Output the [x, y] coordinate of the center of the cell containing the given text.  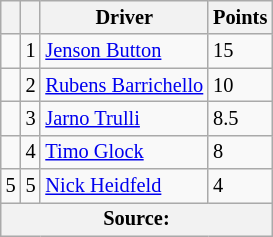
Jarno Trulli [124, 118]
10 [240, 85]
8 [240, 152]
8.5 [240, 118]
Driver [124, 17]
Rubens Barrichello [124, 85]
2 [31, 85]
Nick Heidfeld [124, 186]
Jenson Button [124, 51]
15 [240, 51]
3 [31, 118]
Source: [136, 219]
Timo Glock [124, 152]
1 [31, 51]
Points [240, 17]
